For the text-containing cell, return its midpoint in (X, Y) coordinate format. 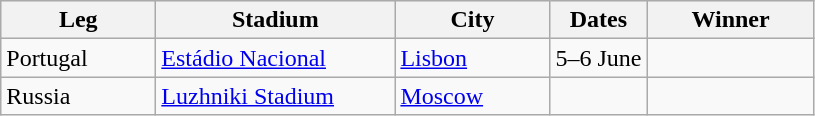
Russia (78, 96)
Luzhniki Stadium (276, 96)
Moscow (472, 96)
Estádio Nacional (276, 58)
Portugal (78, 58)
5–6 June (598, 58)
Leg (78, 20)
Dates (598, 20)
City (472, 20)
Winner (730, 20)
Lisbon (472, 58)
Stadium (276, 20)
